From the cell containing the given text, extract its center point as [x, y] coordinate. 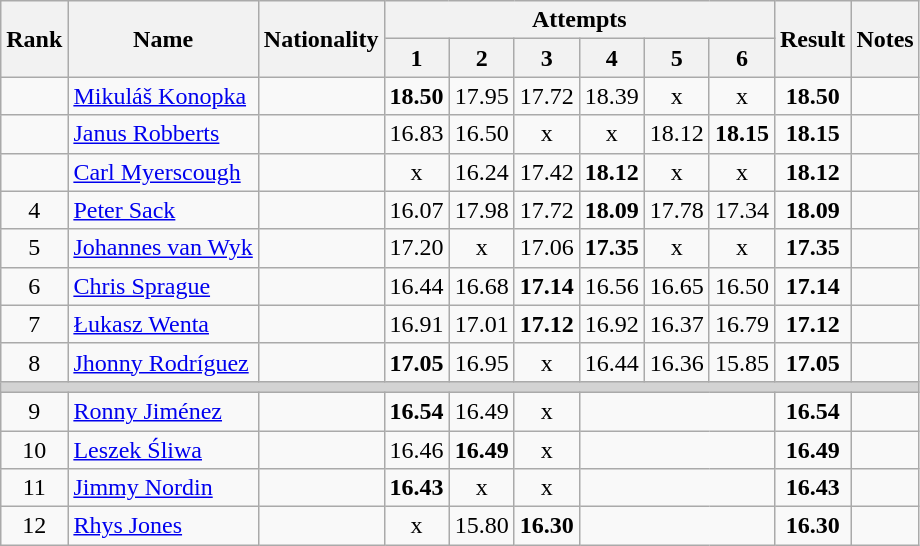
Rhys Jones [163, 526]
Attempts [579, 20]
16.46 [416, 449]
Jhonny Rodríguez [163, 362]
17.98 [482, 210]
16.56 [612, 286]
11 [34, 488]
Johannes van Wyk [163, 248]
Peter Sack [163, 210]
16.92 [612, 324]
16.36 [676, 362]
Ronny Jiménez [163, 411]
9 [34, 411]
17.42 [546, 172]
16.37 [676, 324]
Rank [34, 39]
16.07 [416, 210]
15.80 [482, 526]
16.91 [416, 324]
Chris Sprague [163, 286]
16.24 [482, 172]
Jimmy Nordin [163, 488]
Leszek Śliwa [163, 449]
Notes [885, 39]
Carl Myerscough [163, 172]
16.68 [482, 286]
17.20 [416, 248]
17.06 [546, 248]
16.83 [416, 134]
12 [34, 526]
2 [482, 58]
16.65 [676, 286]
15.85 [742, 362]
Łukasz Wenta [163, 324]
Janus Robberts [163, 134]
Mikuláš Konopka [163, 96]
Nationality [321, 39]
Result [812, 39]
16.79 [742, 324]
17.95 [482, 96]
17.34 [742, 210]
3 [546, 58]
8 [34, 362]
7 [34, 324]
16.95 [482, 362]
Name [163, 39]
18.39 [612, 96]
1 [416, 58]
17.78 [676, 210]
17.01 [482, 324]
10 [34, 449]
